Locate the cell with the specified text and output its [x, y] center coordinate. 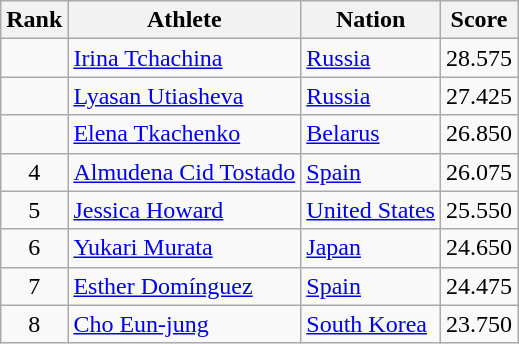
4 [34, 172]
23.750 [478, 324]
Score [478, 20]
24.475 [478, 286]
United States [371, 210]
7 [34, 286]
Belarus [371, 134]
25.550 [478, 210]
26.850 [478, 134]
South Korea [371, 324]
Irina Tchachina [184, 58]
Nation [371, 20]
27.425 [478, 96]
Yukari Murata [184, 248]
28.575 [478, 58]
5 [34, 210]
Almudena Cid Tostado [184, 172]
Esther Domínguez [184, 286]
6 [34, 248]
Jessica Howard [184, 210]
24.650 [478, 248]
8 [34, 324]
Cho Eun-jung [184, 324]
Japan [371, 248]
Rank [34, 20]
Athlete [184, 20]
Lyasan Utiasheva [184, 96]
Elena Tkachenko [184, 134]
26.075 [478, 172]
